Capture the cell that displays the provided text and extract its [X, Y] central coordinate. 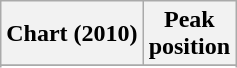
Chart (2010) [72, 34]
Peakposition [189, 34]
